Output the [x, y] coordinate of the center of the cell containing the given text.  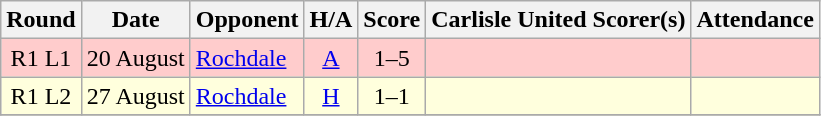
Round [41, 20]
1–5 [392, 58]
Date [136, 20]
Opponent [247, 20]
H [331, 96]
20 August [136, 58]
H/A [331, 20]
Score [392, 20]
Attendance [755, 20]
R1 L2 [41, 96]
27 August [136, 96]
1–1 [392, 96]
A [331, 58]
Carlisle United Scorer(s) [558, 20]
R1 L1 [41, 58]
